Search for the cell housing the specified text and yield its [X, Y] center coordinate. 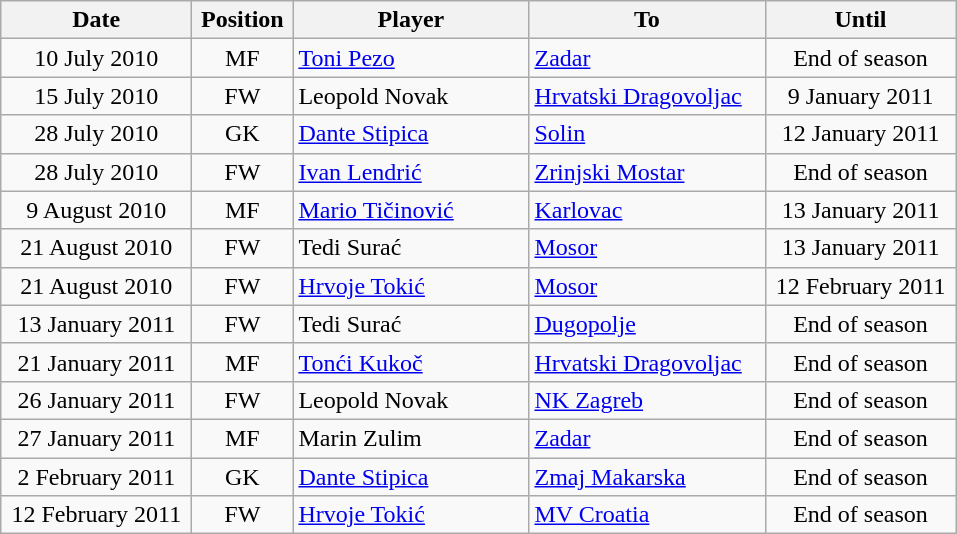
15 July 2010 [96, 96]
9 August 2010 [96, 210]
12 January 2011 [860, 134]
NK Zagreb [647, 400]
Zmaj Makarska [647, 477]
Solin [647, 134]
Toni Pezo [411, 58]
9 January 2011 [860, 96]
10 July 2010 [96, 58]
Date [96, 20]
27 January 2011 [96, 438]
Position [242, 20]
2 February 2011 [96, 477]
Zrinjski Mostar [647, 172]
Player [411, 20]
Mario Tičinović [411, 210]
Ivan Lendrić [411, 172]
Dugopolje [647, 324]
26 January 2011 [96, 400]
MV Croatia [647, 515]
To [647, 20]
Tonći Kukoč [411, 362]
Marin Zulim [411, 438]
21 January 2011 [96, 362]
Until [860, 20]
Karlovac [647, 210]
